For the text-containing cell, return its midpoint in (x, y) coordinate format. 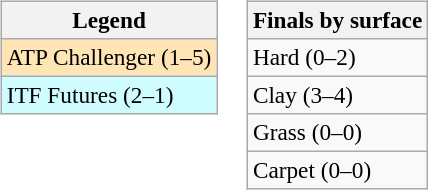
Hard (0–2) (337, 57)
Legend (108, 20)
ITF Futures (2–1) (108, 95)
Clay (3–4) (337, 95)
Finals by surface (337, 20)
Grass (0–0) (337, 133)
Carpet (0–0) (337, 171)
ATP Challenger (1–5) (108, 57)
